Pinpoint the cell where the given text exists, returning its (X, Y) midpoint coordinate. 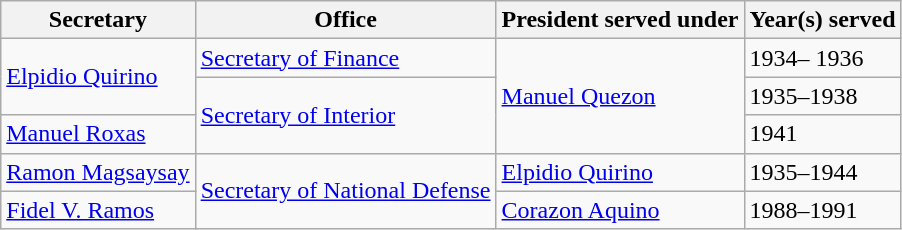
Secretary of National Defense (346, 191)
Year(s) served (822, 20)
Ramon Magsaysay (98, 172)
1934– 1936 (822, 58)
1988–1991 (822, 210)
Secretary (98, 20)
Fidel V. Ramos (98, 210)
Manuel Quezon (620, 96)
1941 (822, 134)
Corazon Aquino (620, 210)
Secretary of Finance (346, 58)
1935–1938 (822, 96)
1935–1944 (822, 172)
Secretary of Interior (346, 115)
Manuel Roxas (98, 134)
President served under (620, 20)
Office (346, 20)
